Locate the cell with the specified text and output its [X, Y] center coordinate. 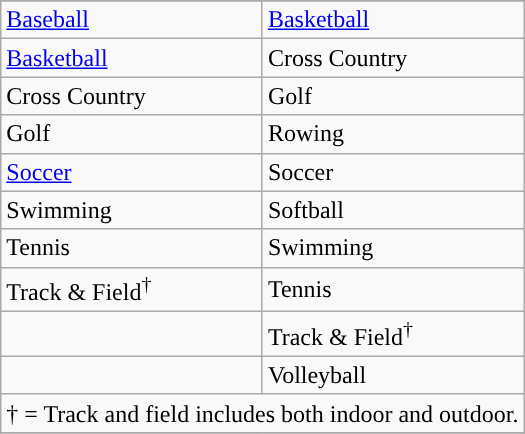
Softball [393, 210]
† = Track and field includes both indoor and outdoor. [262, 413]
Baseball [132, 20]
Volleyball [393, 375]
Rowing [393, 134]
